For the text-containing cell, return its midpoint in (x, y) coordinate format. 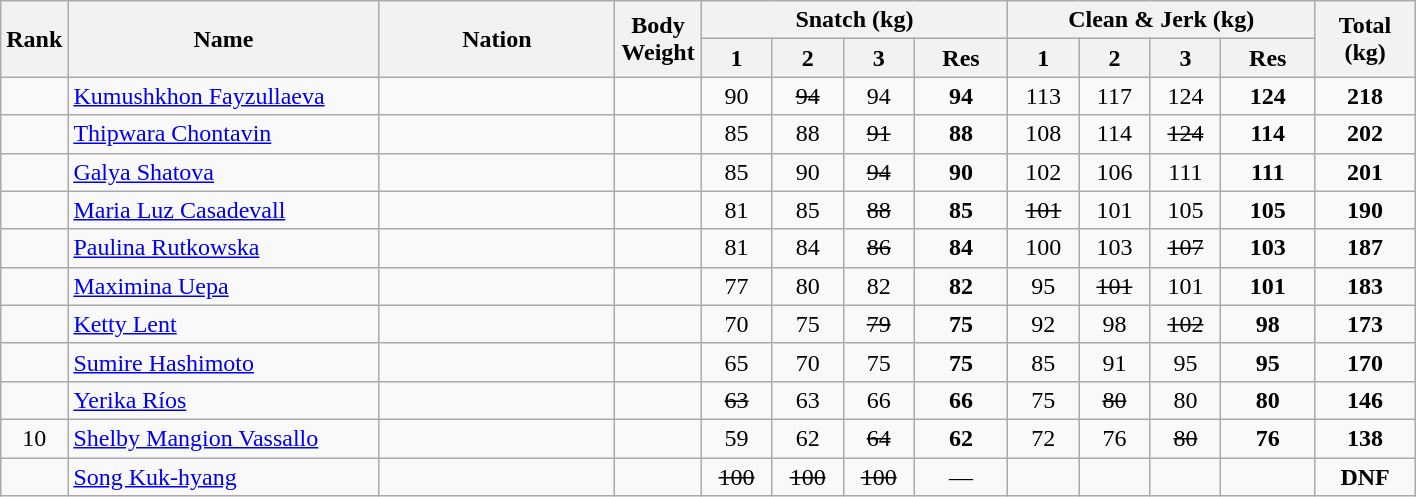
202 (1366, 134)
Name (224, 39)
Maximina Uepa (224, 286)
Song Kuk-hyang (224, 477)
107 (1186, 248)
113 (1044, 96)
59 (736, 438)
108 (1044, 134)
Clean & Jerk (kg) (1162, 20)
Sumire Hashimoto (224, 362)
117 (1114, 96)
Ketty Lent (224, 324)
Body Weight (658, 39)
Paulina Rutkowska (224, 248)
Total (kg) (1366, 39)
138 (1366, 438)
Snatch (kg) (854, 20)
Rank (34, 39)
79 (878, 324)
Galya Shatova (224, 172)
201 (1366, 172)
64 (878, 438)
Thipwara Chontavin (224, 134)
77 (736, 286)
146 (1366, 400)
187 (1366, 248)
218 (1366, 96)
86 (878, 248)
Maria Luz Casadevall (224, 210)
72 (1044, 438)
Shelby Mangion Vassallo (224, 438)
190 (1366, 210)
173 (1366, 324)
Yerika Ríos (224, 400)
92 (1044, 324)
— (961, 477)
10 (34, 438)
Nation (497, 39)
106 (1114, 172)
DNF (1366, 477)
65 (736, 362)
183 (1366, 286)
Kumushkhon Fayzullaeva (224, 96)
170 (1366, 362)
